Locate the cell with the specified text and output its [x, y] center coordinate. 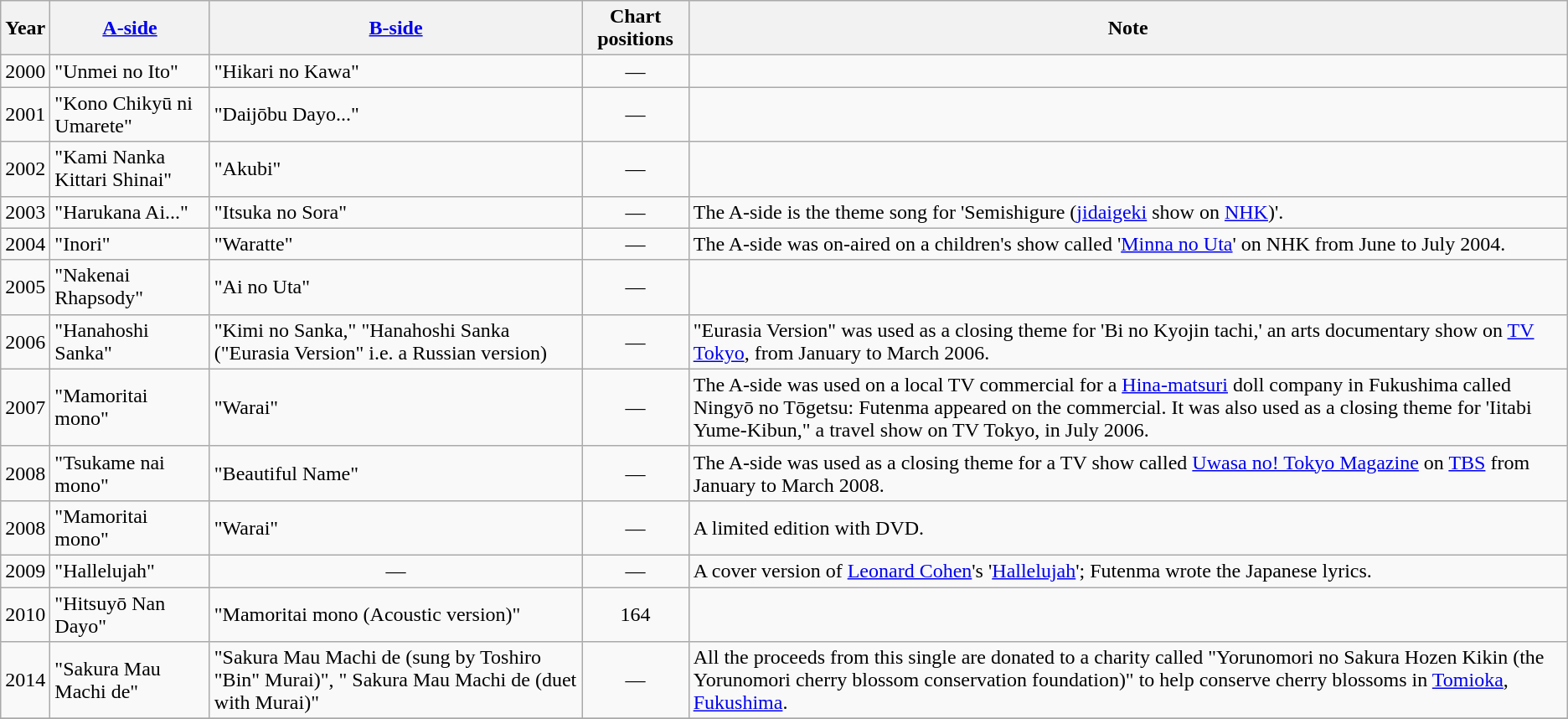
"Daijōbu Dayo..." [395, 114]
"Itsuka no Sora" [395, 212]
"Hitsuyō Nan Dayo" [130, 613]
"Ai no Uta" [395, 287]
"Hanahoshi Sanka" [130, 342]
Year [25, 28]
B-side [395, 28]
"Akubi" [395, 169]
"Sakura Mau Machi de (sung by Toshiro "Bin" Murai)", " Sakura Mau Machi de (duet with Murai)" [395, 680]
"Unmei no Ito" [130, 71]
2007 [25, 407]
The A-side is the theme song for 'Semishigure (jidaigeki show on NHK)'. [1127, 212]
"Eurasia Version" was used as a closing theme for 'Bi no Kyojin tachi,' an arts documentary show on TV Tokyo, from January to March 2006. [1127, 342]
The A-side was used as a closing theme for a TV show called Uwasa no! Tokyo Magazine on TBS from January to March 2008. [1127, 473]
"Inori" [130, 244]
2010 [25, 613]
2002 [25, 169]
2014 [25, 680]
164 [635, 613]
"Hikari no Kawa" [395, 71]
Chart positions [635, 28]
2004 [25, 244]
The A-side was on-aired on a children's show called 'Minna no Uta' on NHK from June to July 2004. [1127, 244]
A cover version of Leonard Cohen's 'Hallelujah'; Futenma wrote the Japanese lyrics. [1127, 571]
"Waratte" [395, 244]
"Hallelujah" [130, 571]
Note [1127, 28]
"Kimi no Sanka," "Hanahoshi Sanka ("Eurasia Version" i.e. a Russian version) [395, 342]
2006 [25, 342]
"Nakenai Rhapsody" [130, 287]
2000 [25, 71]
2003 [25, 212]
"Tsukame nai mono" [130, 473]
2005 [25, 287]
"Sakura Mau Machi de" [130, 680]
2001 [25, 114]
A limited edition with DVD. [1127, 528]
"Harukana Ai..." [130, 212]
"Beautiful Name" [395, 473]
"Mamoritai mono (Acoustic version)" [395, 613]
"Kami Nanka Kittari Shinai" [130, 169]
A-side [130, 28]
"Kono Chikyū ni Umarete" [130, 114]
2009 [25, 571]
